Output the (X, Y) coordinate of the center of the cell containing the given text.  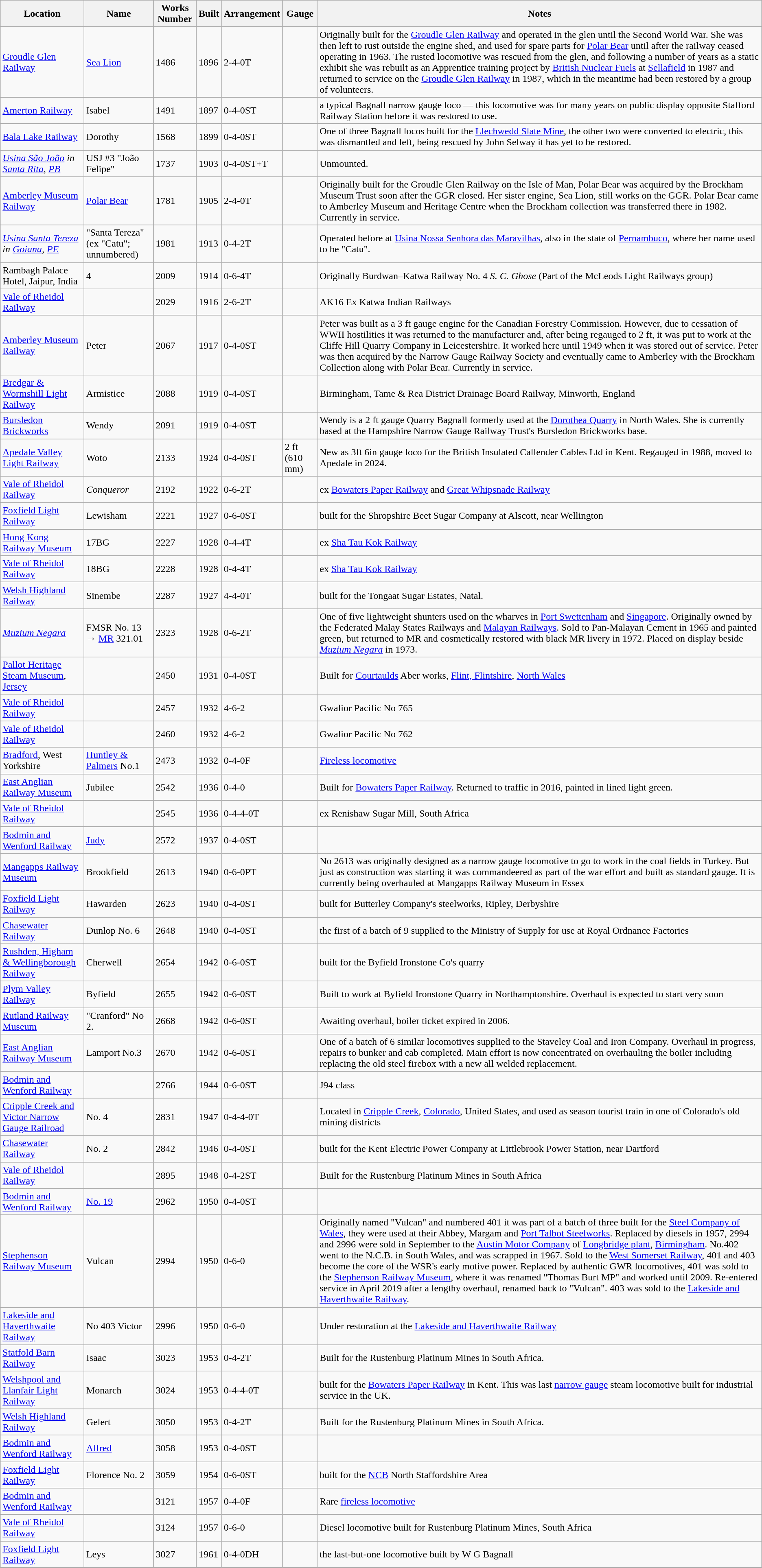
2473 (175, 761)
USJ #3 "João Felipe" (119, 164)
Gwalior Pacific No 765 (540, 708)
the first of a batch of 9 supplied to the Ministry of Supply for use at Royal Ordnance Factories (540, 930)
2895 (175, 1175)
Lewisham (119, 516)
No 403 Victor (119, 1326)
Isaac (119, 1358)
1931 (209, 676)
Operated before at Usina Nossa Senhora das Maravilhas, also in the state of Pernambuco, where her name used to be "Catu". (540, 244)
J94 class (540, 1085)
2088 (175, 393)
Alfred (119, 1448)
Isabel (119, 111)
1917 (209, 345)
Bredgar & Wormshill Light Railway (42, 393)
1486 (175, 62)
Brookfield (119, 872)
Sinembe (119, 596)
2457 (175, 708)
No. 4 (119, 1117)
3058 (175, 1448)
Works Number (175, 14)
2067 (175, 345)
Groudle Glen Railway (42, 62)
2460 (175, 734)
Stephenson Railway Museum (42, 1261)
Built for the Rustenburg Platinum Mines in South Africa (540, 1175)
Birmingham, Tame & Rea District Drainage Board Railway, Minworth, England (540, 393)
1948 (209, 1175)
Built (209, 14)
2545 (175, 814)
1954 (209, 1474)
2009 (175, 276)
No. 2 (119, 1149)
Rushden, Higham & Wellingborough Railway (42, 963)
Name (119, 14)
Bala Lake Railway (42, 137)
2831 (175, 1117)
ex Renishaw Sugar Mill, South Africa (540, 814)
Awaiting overhaul, boiler ticket expired in 2006. (540, 1021)
Pallot Heritage Steam Museum, Jersey (42, 676)
Bradford, West Yorkshire (42, 761)
2842 (175, 1149)
4 (119, 276)
built for the Tongaat Sugar Estates, Natal. (540, 596)
2670 (175, 1053)
Muzium Negara (42, 633)
2 ft (610 mm) (300, 457)
3023 (175, 1358)
Built for Bowaters Paper Railway. Returned to traffic in 2016, painted in lined light green. (540, 787)
Sea Lion (119, 62)
Originally Burdwan–Katwa Railway No. 4 S. C. Ghose (Part of the McLeods Light Railways group) (540, 276)
3024 (175, 1390)
Rutland Railway Museum (42, 1021)
Monarch (119, 1390)
3121 (175, 1501)
Bursledon Brickworks (42, 426)
2648 (175, 930)
4-4-0T (252, 596)
2287 (175, 596)
2221 (175, 516)
Judy (119, 840)
Lakeside and Haverthwaite Railway (42, 1326)
Vulcan (119, 1261)
Cherwell (119, 963)
1491 (175, 111)
Gwalior Pacific No 762 (540, 734)
1922 (209, 490)
built for the Byfield Ironstone Co's quarry (540, 963)
ex Bowaters Paper Railway and Great Whipsnade Railway (540, 490)
Diesel locomotive built for Rustenburg Platinum Mines, South Africa (540, 1528)
2623 (175, 904)
1961 (209, 1554)
Welshpool and Llanfair Light Railway (42, 1390)
2450 (175, 676)
3027 (175, 1554)
Jubilee (119, 787)
Rambagh Palace Hotel, Jaipur, India (42, 276)
1924 (209, 457)
Armistice (119, 393)
Woto (119, 457)
"Cranford" No 2. (119, 1021)
1947 (209, 1117)
2766 (175, 1085)
2192 (175, 490)
Usina Santa Tereza in Goiana, PE (42, 244)
Mangapps Railway Museum (42, 872)
built for the Bowaters Paper Railway in Kent. This was last narrow gauge steam locomotive built for industrial service in the UK. (540, 1390)
2-6-2T (252, 302)
1913 (209, 244)
2962 (175, 1202)
built for Butterley Company's steelworks, Ripley, Derbyshire (540, 904)
No. 19 (119, 1202)
2323 (175, 633)
Located in Cripple Creek, Colorado, United States, and used as season tourist train in one of Colorado's old mining districts (540, 1117)
2029 (175, 302)
Hawarden (119, 904)
2091 (175, 426)
17BG (119, 543)
Apedale Valley Light Railway (42, 457)
1905 (209, 201)
Hong Kong Railway Museum (42, 543)
1781 (175, 201)
3050 (175, 1422)
Conqueror (119, 490)
2996 (175, 1326)
0-4-0DH (252, 1554)
Fireless locomotive (540, 761)
1896 (209, 62)
the last-but-one locomotive built by W G Bagnall (540, 1554)
Under restoration at the Lakeside and Haverthwaite Railway (540, 1326)
"Santa Tereza" (ex "Catu"; unnumbered) (119, 244)
0-4-0 (252, 787)
18BG (119, 569)
built for the Kent Electric Power Company at Littlebrook Power Station, near Dartford (540, 1149)
0-6-4T (252, 276)
Statfold Barn Railway (42, 1358)
1903 (209, 164)
2228 (175, 569)
Usina São João in Santa Rita, PB (42, 164)
built for the NCB North Staffordshire Area (540, 1474)
0-4-2ST (252, 1175)
Cripple Creek and Victor Narrow Gauge Railroad (42, 1117)
Location (42, 14)
Built for Courtaulds Aber works, Flint, Flintshire, North Wales (540, 676)
FMSR No. 13→ MR 321.01 (119, 633)
1916 (209, 302)
1899 (209, 137)
3059 (175, 1474)
2227 (175, 543)
Peter (119, 345)
Gelert (119, 1422)
0-4-0ST+T (252, 164)
2133 (175, 457)
Unmounted. (540, 164)
1568 (175, 137)
New as 3ft 6in gauge loco for the British Insulated Callender Cables Ltd in Kent. Regauged in 1988, moved to Apedale in 2024. (540, 457)
Dorothy (119, 137)
Gauge (300, 14)
1981 (175, 244)
1946 (209, 1149)
Plym Valley Railway (42, 994)
Leys (119, 1554)
2572 (175, 840)
Florence No. 2 (119, 1474)
Rare fireless locomotive (540, 1501)
Built to work at Byfield Ironstone Quarry in Northamptonshire. Overhaul is expected to start very soon (540, 994)
Notes (540, 14)
built for the Shropshire Beet Sugar Company at Alscott, near Wellington (540, 516)
Wendy (119, 426)
AK16 Ex Katwa Indian Railways (540, 302)
2542 (175, 787)
1944 (209, 1085)
Arrangement (252, 14)
2655 (175, 994)
Amerton Railway (42, 111)
Byfield (119, 994)
1914 (209, 276)
2654 (175, 963)
1937 (209, 840)
1737 (175, 164)
3124 (175, 1528)
Dunlop No. 6 (119, 930)
2613 (175, 872)
Huntley & Palmers No.1 (119, 761)
2668 (175, 1021)
1897 (209, 111)
Polar Bear (119, 201)
0-6-0PT (252, 872)
Lamport No.3 (119, 1053)
2994 (175, 1261)
